Provide the [X, Y] coordinate of the cell's center where the given text is located.  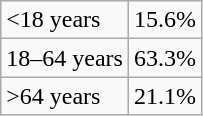
<18 years [65, 20]
>64 years [65, 96]
15.6% [164, 20]
63.3% [164, 58]
18–64 years [65, 58]
21.1% [164, 96]
